Return the (X, Y) coordinate for the center point of the cell that contains the specified text.  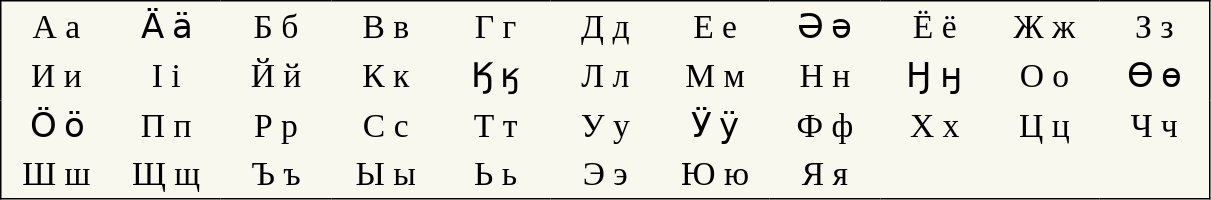
Ӧ ӧ (56, 125)
И и (56, 76)
С с (386, 125)
В в (386, 26)
Ц ц (1045, 125)
Ө ө (1154, 76)
Ф ф (825, 125)
Ӈ ӈ (935, 76)
Н н (825, 76)
Х х (935, 125)
Ж ж (1045, 26)
Ӓ ӓ (166, 26)
К к (386, 76)
Т т (496, 125)
Г г (496, 26)
М м (715, 76)
Ә ә (825, 26)
У у (605, 125)
П п (166, 125)
З з (1154, 26)
А а (56, 26)
Ё ё (935, 26)
Ъ ъ (276, 174)
Е е (715, 26)
Ю ю (715, 174)
Ч ч (1154, 125)
Д д (605, 26)
Я я (825, 174)
Ь ь (496, 174)
Ы ы (386, 174)
Ӱ ӱ (715, 125)
Щ щ (166, 174)
Ӄ ӄ (496, 76)
І і (166, 76)
Р р (276, 125)
Ш ш (56, 174)
Э э (605, 174)
Б б (276, 26)
O o (1045, 76)
Л л (605, 76)
Й й (276, 76)
